Scan for the cell matching the given text and deliver its [X, Y] coordinate at center. 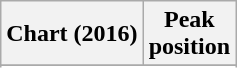
Chart (2016) [72, 34]
Peak position [189, 34]
